Scan for the cell matching the given text and deliver its [x, y] coordinate at center. 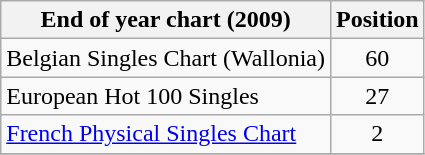
2 [377, 134]
End of year chart (2009) [166, 20]
27 [377, 96]
60 [377, 58]
Belgian Singles Chart (Wallonia) [166, 58]
French Physical Singles Chart [166, 134]
European Hot 100 Singles [166, 96]
Position [377, 20]
